Capture the cell that displays the provided text and extract its [x, y] central coordinate. 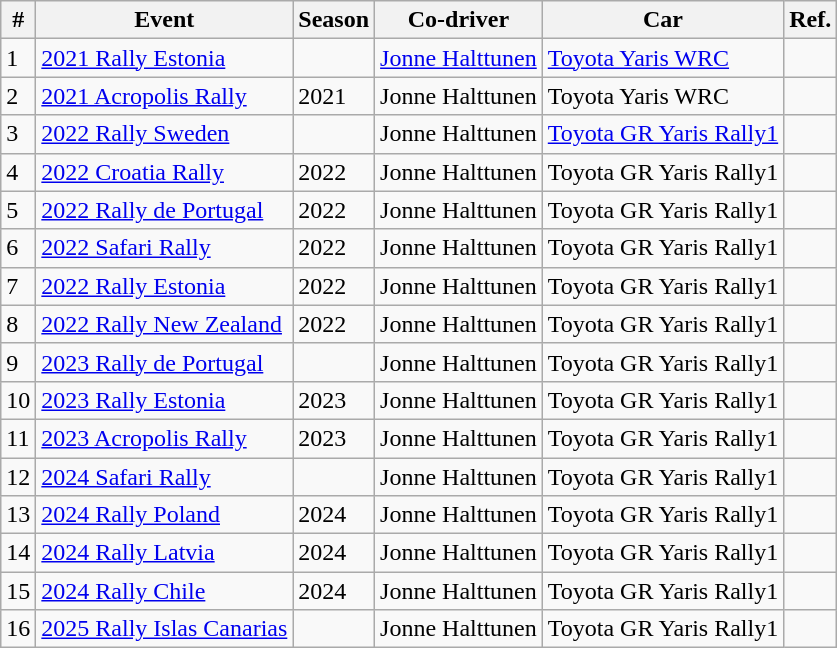
2021 Rally Estonia [164, 58]
2022 Rally Sweden [164, 134]
12 [18, 477]
15 [18, 591]
10 [18, 400]
Event [164, 20]
13 [18, 515]
2021 Acropolis Rally [164, 96]
9 [18, 362]
2023 Rally Estonia [164, 400]
Season [334, 20]
11 [18, 438]
2023 Rally de Portugal [164, 362]
14 [18, 553]
8 [18, 324]
2024 Rally Chile [164, 591]
5 [18, 210]
2022 Rally Estonia [164, 286]
Co-driver [459, 20]
2024 Rally Latvia [164, 553]
# [18, 20]
16 [18, 629]
2024 Safari Rally [164, 477]
2024 Rally Poland [164, 515]
6 [18, 248]
4 [18, 172]
2021 [334, 96]
2 [18, 96]
2022 Croatia Rally [164, 172]
2025 Rally Islas Canarias [164, 629]
Car [662, 20]
3 [18, 134]
2022 Rally New Zealand [164, 324]
2023 Acropolis Rally [164, 438]
1 [18, 58]
2022 Safari Rally [164, 248]
Ref. [810, 20]
2022 Rally de Portugal [164, 210]
7 [18, 286]
